Locate the cell with the specified text and output its [x, y] center coordinate. 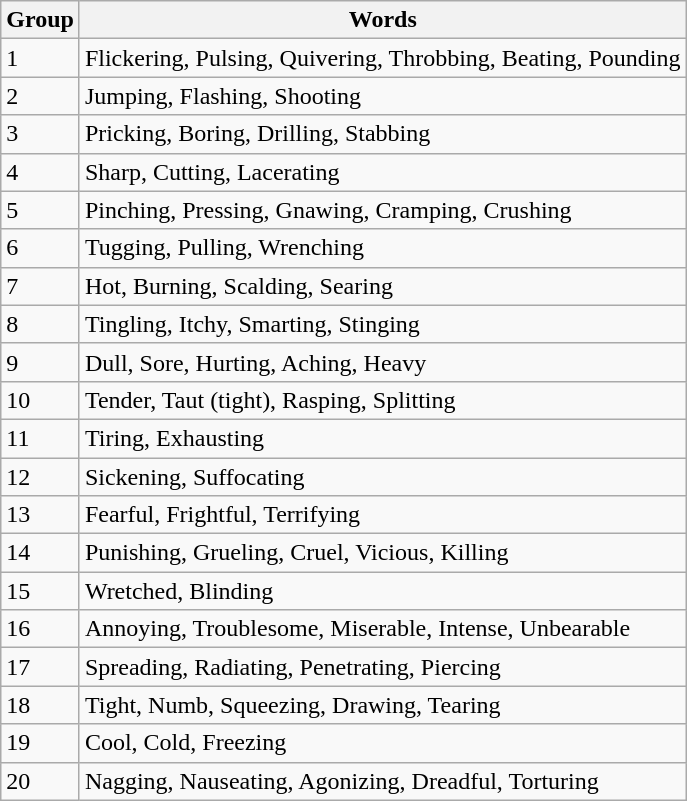
Wretched, Blinding [382, 591]
Group [40, 20]
6 [40, 248]
12 [40, 477]
Hot, Burning, Scalding, Searing [382, 286]
Flickering, Pulsing, Quivering, Throbbing, Beating, Pounding [382, 58]
9 [40, 362]
Tugging, Pulling, Wrenching [382, 248]
19 [40, 743]
7 [40, 286]
Tiring, Exhausting [382, 438]
Tingling, Itchy, Smarting, Stinging [382, 324]
8 [40, 324]
Spreading, Radiating, Penetrating, Piercing [382, 667]
Nagging, Nauseating, Agonizing, Dreadful, Torturing [382, 781]
Annoying, Troublesome, Miserable, Intense, Unbearable [382, 629]
Pricking, Boring, Drilling, Stabbing [382, 134]
3 [40, 134]
Jumping, Flashing, Shooting [382, 96]
Punishing, Grueling, Cruel, Vicious, Killing [382, 553]
Tight, Numb, Squeezing, Drawing, Tearing [382, 705]
2 [40, 96]
10 [40, 400]
4 [40, 172]
11 [40, 438]
17 [40, 667]
Pinching, Pressing, Gnawing, Cramping, Crushing [382, 210]
13 [40, 515]
Words [382, 20]
Sickening, Suffocating [382, 477]
20 [40, 781]
Sharp, Cutting, Lacerating [382, 172]
18 [40, 705]
14 [40, 553]
15 [40, 591]
5 [40, 210]
Dull, Sore, Hurting, Aching, Heavy [382, 362]
Tender, Taut (tight), Rasping, Splitting [382, 400]
Cool, Cold, Freezing [382, 743]
16 [40, 629]
1 [40, 58]
Fearful, Frightful, Terrifying [382, 515]
